Locate the cell with the specified text and output its (X, Y) center coordinate. 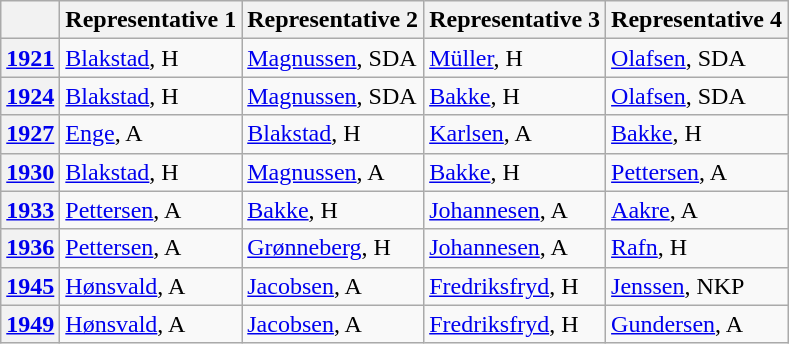
1930 (30, 172)
Representative 2 (333, 20)
1933 (30, 210)
Representative 1 (151, 20)
1924 (30, 96)
Representative 4 (697, 20)
Representative 3 (515, 20)
Magnussen, A (333, 172)
1949 (30, 324)
1921 (30, 58)
Jenssen, NKP (697, 286)
Müller, H (515, 58)
1927 (30, 134)
1945 (30, 286)
Gundersen, A (697, 324)
Rafn, H (697, 248)
Enge, A (151, 134)
Aakre, A (697, 210)
Karlsen, A (515, 134)
Grønneberg, H (333, 248)
1936 (30, 248)
